Detect which cell encompasses the target text, then output its [X, Y] center coordinate. 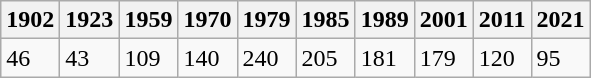
2021 [560, 20]
1970 [208, 20]
46 [30, 58]
120 [502, 58]
2001 [444, 20]
95 [560, 58]
205 [326, 58]
1923 [90, 20]
1959 [148, 20]
2011 [502, 20]
240 [266, 58]
181 [384, 58]
1979 [266, 20]
43 [90, 58]
1902 [30, 20]
1989 [384, 20]
1985 [326, 20]
179 [444, 58]
109 [148, 58]
140 [208, 58]
